Return (x, y) of the center of cell containing provided text 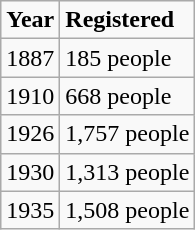
1,508 people (128, 210)
185 people (128, 58)
1,313 people (128, 172)
668 people (128, 96)
1887 (30, 58)
1,757 people (128, 134)
1935 (30, 210)
1910 (30, 96)
1926 (30, 134)
Year (30, 20)
Registered (128, 20)
1930 (30, 172)
